Return the (x, y) coordinate for the center point of the cell that contains the specified text.  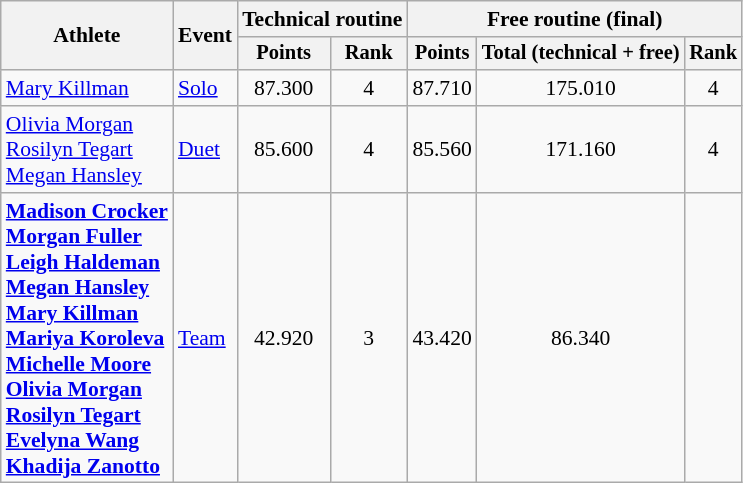
87.300 (284, 88)
Free routine (final) (574, 19)
Technical routine (322, 19)
Solo (205, 88)
87.710 (442, 88)
171.160 (581, 150)
85.560 (442, 150)
Event (205, 36)
Olivia Morgan Rosilyn Tegart Megan Hansley (87, 150)
Mary Killman (87, 88)
Total (technical + free) (581, 54)
Duet (205, 150)
Athlete (87, 36)
85.600 (284, 150)
175.010 (581, 88)
